Return the (X, Y) coordinate for the center point of the cell that contains the specified text.  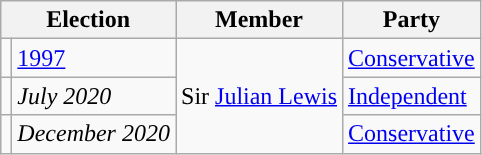
July 2020 (94, 96)
Election (88, 20)
Independent (412, 96)
Member (260, 20)
December 2020 (94, 134)
1997 (94, 58)
Sir Julian Lewis (260, 96)
Party (412, 20)
